Extract the (X, Y) coordinate from the center of the cell holding the provided text.  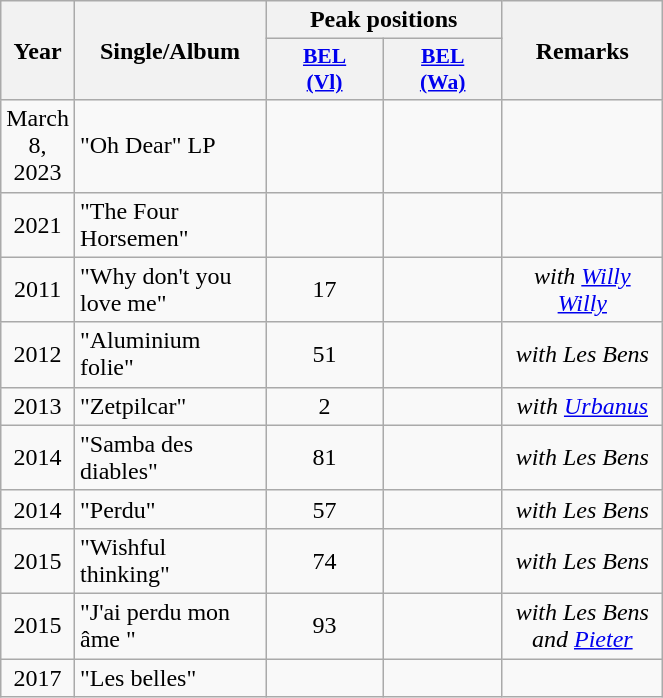
17 (325, 290)
"Samba des diables" (170, 458)
Remarks (582, 50)
BEL (Vl) (325, 70)
2011 (38, 290)
51 (325, 354)
2021 (38, 224)
with Willy Willy (582, 290)
"Perdu" (170, 509)
"Zetpilcar" (170, 406)
2013 (38, 406)
"The Four Horsemen" (170, 224)
"Wishful thinking" (170, 560)
Peak positions (384, 20)
"J'ai perdu mon âme " (170, 626)
81 (325, 458)
with Les Bens and Pieter (582, 626)
"Oh Dear" LP (170, 146)
2017 (38, 677)
2 (325, 406)
Single/Album (170, 50)
BEL (Wa) (443, 70)
"Aluminium folie" (170, 354)
57 (325, 509)
"Les belles" (170, 677)
March 8, 2023 (38, 146)
"Why don't you love me" (170, 290)
with Urbanus (582, 406)
93 (325, 626)
2012 (38, 354)
74 (325, 560)
Year (38, 50)
